Return the (X, Y) coordinate for the center point of the cell that contains the specified text.  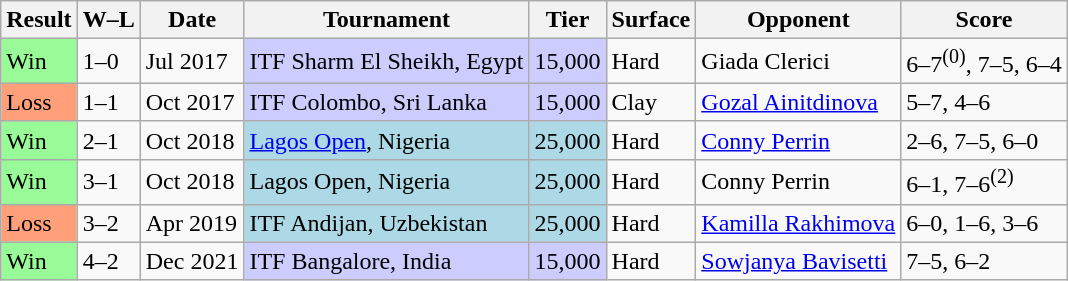
2–6, 7–5, 6–0 (984, 140)
Result (39, 20)
Gozal Ainitdinova (798, 102)
Kamilla Rakhimova (798, 223)
6–7(0), 7–5, 6–4 (984, 62)
Giada Clerici (798, 62)
7–5, 6–2 (984, 261)
3–1 (108, 182)
W–L (108, 20)
Date (192, 20)
Oct 2017 (192, 102)
Score (984, 20)
Dec 2021 (192, 261)
Opponent (798, 20)
6–0, 1–6, 3–6 (984, 223)
ITF Andijan, Uzbekistan (386, 223)
4–2 (108, 261)
Tournament (386, 20)
6–1, 7–6(2) (984, 182)
Tier (568, 20)
Surface (651, 20)
ITF Sharm El Sheikh, Egypt (386, 62)
1–0 (108, 62)
ITF Colombo, Sri Lanka (386, 102)
3–2 (108, 223)
2–1 (108, 140)
1–1 (108, 102)
Clay (651, 102)
ITF Bangalore, India (386, 261)
Sowjanya Bavisetti (798, 261)
Apr 2019 (192, 223)
5–7, 4–6 (984, 102)
Jul 2017 (192, 62)
